Identify which cell holds the provided text, then report its [X, Y] central coordinate. 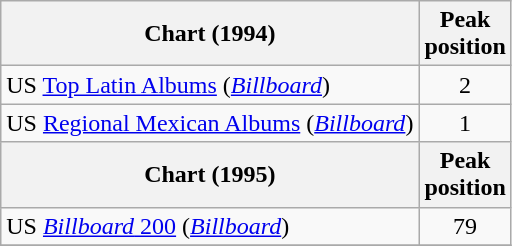
Chart (1995) [210, 174]
US Regional Mexican Albums (Billboard) [210, 123]
79 [465, 226]
2 [465, 85]
Chart (1994) [210, 34]
US Billboard 200 (Billboard) [210, 226]
1 [465, 123]
US Top Latin Albums (Billboard) [210, 85]
